Find where the given text appears and provide that cell's center as (x, y) coordinate. 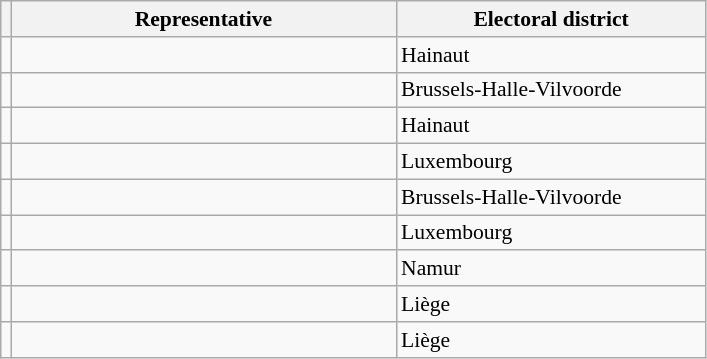
Electoral district (551, 19)
Namur (551, 269)
Representative (204, 19)
